Pinpoint the cell where the given text exists, returning its [X, Y] midpoint coordinate. 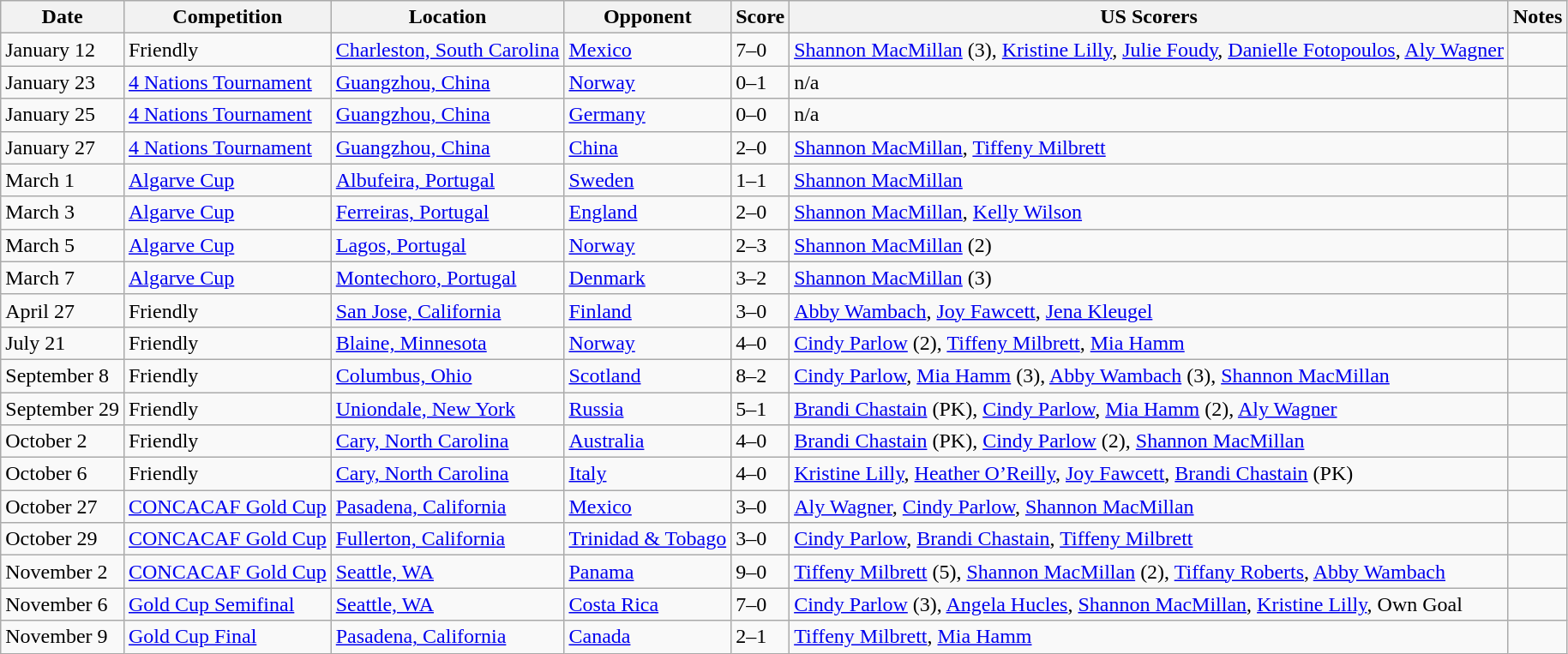
October 2 [63, 441]
January 25 [63, 115]
Location [448, 17]
Date [63, 17]
November 2 [63, 572]
Montechoro, Portugal [448, 278]
Shannon MacMillan (2) [1149, 245]
March 3 [63, 213]
Denmark [648, 278]
Shannon MacMillan, Tiffeny Milbrett [1149, 147]
1–1 [760, 180]
Abby Wambach, Joy Fawcett, Jena Kleugel [1149, 310]
Shannon MacMillan, Kelly Wilson [1149, 213]
Charleston, South Carolina [448, 50]
Costa Rica [648, 604]
Uniondale, New York [448, 409]
Notes [1537, 17]
Brandi Chastain (PK), Cindy Parlow, Mia Hamm (2), Aly Wagner [1149, 409]
Scotland [648, 375]
Opponent [648, 17]
September 8 [63, 375]
January 23 [63, 82]
Kristine Lilly, Heather O’Reilly, Joy Fawcett, Brandi Chastain (PK) [1149, 474]
Shannon MacMillan (3) [1149, 278]
Panama [648, 572]
January 27 [63, 147]
US Scorers [1149, 17]
Score [760, 17]
March 5 [63, 245]
November 9 [63, 637]
Columbus, Ohio [448, 375]
September 29 [63, 409]
July 21 [63, 343]
October 27 [63, 507]
2–1 [760, 637]
3–2 [760, 278]
China [648, 147]
Cindy Parlow (2), Tiffeny Milbrett, Mia Hamm [1149, 343]
Italy [648, 474]
Cindy Parlow, Brandi Chastain, Tiffeny Milbrett [1149, 539]
January 12 [63, 50]
5–1 [760, 409]
Sweden [648, 180]
Canada [648, 637]
Ferreiras, Portugal [448, 213]
0–0 [760, 115]
Fullerton, California [448, 539]
Finland [648, 310]
Tiffeny Milbrett, Mia Hamm [1149, 637]
Cindy Parlow (3), Angela Hucles, Shannon MacMillan, Kristine Lilly, Own Goal [1149, 604]
March 7 [63, 278]
Cindy Parlow, Mia Hamm (3), Abby Wambach (3), Shannon MacMillan [1149, 375]
Brandi Chastain (PK), Cindy Parlow (2), Shannon MacMillan [1149, 441]
Aly Wagner, Cindy Parlow, Shannon MacMillan [1149, 507]
2–3 [760, 245]
Gold Cup Semifinal [227, 604]
8–2 [760, 375]
November 6 [63, 604]
Germany [648, 115]
April 27 [63, 310]
England [648, 213]
Tiffeny Milbrett (5), Shannon MacMillan (2), Tiffany Roberts, Abby Wambach [1149, 572]
Russia [648, 409]
San Jose, California [448, 310]
Albufeira, Portugal [448, 180]
Trinidad & Tobago [648, 539]
Shannon MacMillan [1149, 180]
Lagos, Portugal [448, 245]
Competition [227, 17]
October 29 [63, 539]
October 6 [63, 474]
Blaine, Minnesota [448, 343]
Australia [648, 441]
March 1 [63, 180]
Gold Cup Final [227, 637]
9–0 [760, 572]
0–1 [760, 82]
Shannon MacMillan (3), Kristine Lilly, Julie Foudy, Danielle Fotopoulos, Aly Wagner [1149, 50]
